Identify which cell holds the provided text, then report its [X, Y] central coordinate. 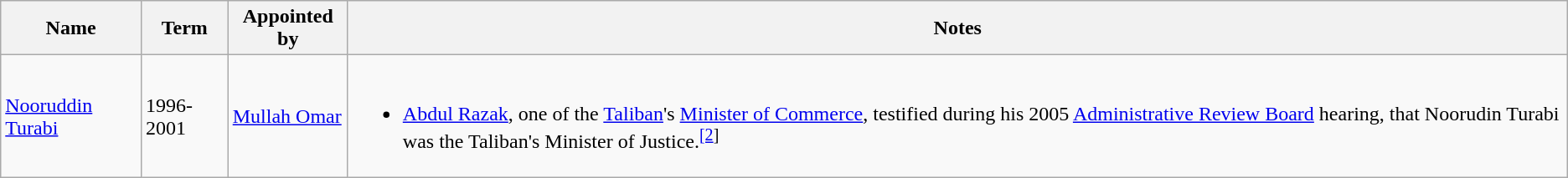
Notes [957, 28]
Mullah Omar [288, 117]
Nooruddin Turabi [71, 117]
Name [71, 28]
1996-2001 [184, 117]
Term [184, 28]
Appointed by [288, 28]
